Capture the cell that displays the provided text and extract its [X, Y] central coordinate. 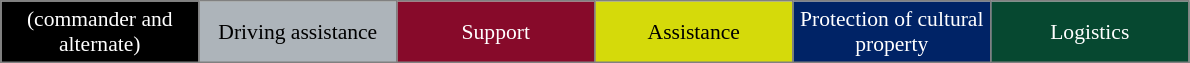
Logistics [1090, 32]
Support [496, 32]
(commander and alternate) [100, 32]
Protection of cultural property [892, 32]
Assistance [694, 32]
Driving assistance [298, 32]
